For the text-containing cell, return its midpoint in (X, Y) coordinate format. 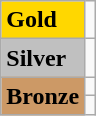
Gold (43, 20)
Silver (43, 58)
Bronze (43, 96)
